From the cell containing the given text, extract its center point as [x, y] coordinate. 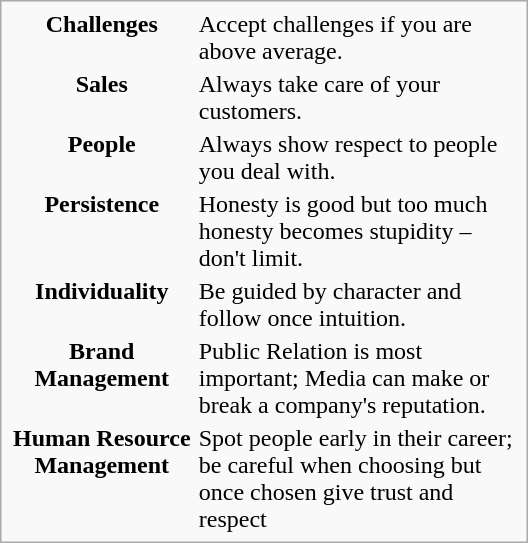
Spot people early in their career; be careful when choosing but once chosen give trust and respect [358, 478]
Sales [102, 98]
Persistence [102, 231]
Be guided by character and follow once intuition. [358, 304]
Challenges [102, 38]
Accept challenges if you are above average. [358, 38]
Always show respect to people you deal with. [358, 158]
Individuality [102, 304]
Public Relation is most important; Media can make or break a company's reputation. [358, 378]
Human Resource Management [102, 478]
People [102, 158]
Always take care of your customers. [358, 98]
Honesty is good but too much honesty becomes stupidity – don't limit. [358, 231]
Brand Management [102, 378]
